Return [x, y] of the center of cell containing provided text 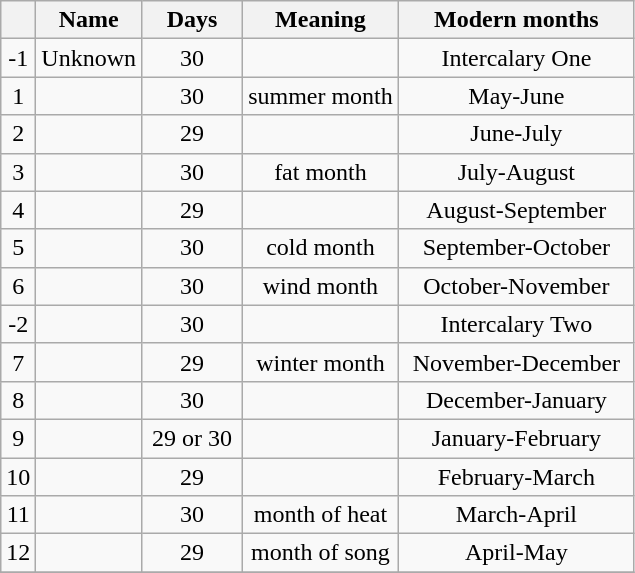
February-March [516, 477]
November-December [516, 362]
Days [192, 20]
Modern months [516, 20]
10 [18, 477]
11 [18, 515]
fat month [321, 172]
wind month [321, 286]
August-September [516, 210]
6 [18, 286]
January-February [516, 438]
8 [18, 400]
month of song [321, 553]
9 [18, 438]
September-October [516, 248]
Intercalary Two [516, 324]
month of heat [321, 515]
Name [89, 20]
12 [18, 553]
April-May [516, 553]
March-April [516, 515]
Meaning [321, 20]
winter month [321, 362]
7 [18, 362]
cold month [321, 248]
June-July [516, 134]
-2 [18, 324]
October-November [516, 286]
2 [18, 134]
Unknown [89, 58]
5 [18, 248]
4 [18, 210]
3 [18, 172]
May-June [516, 96]
Intercalary One [516, 58]
December-January [516, 400]
-1 [18, 58]
July-August [516, 172]
summer month [321, 96]
1 [18, 96]
29 or 30 [192, 438]
